Return the (X, Y) coordinate for the center point of the cell that contains the specified text.  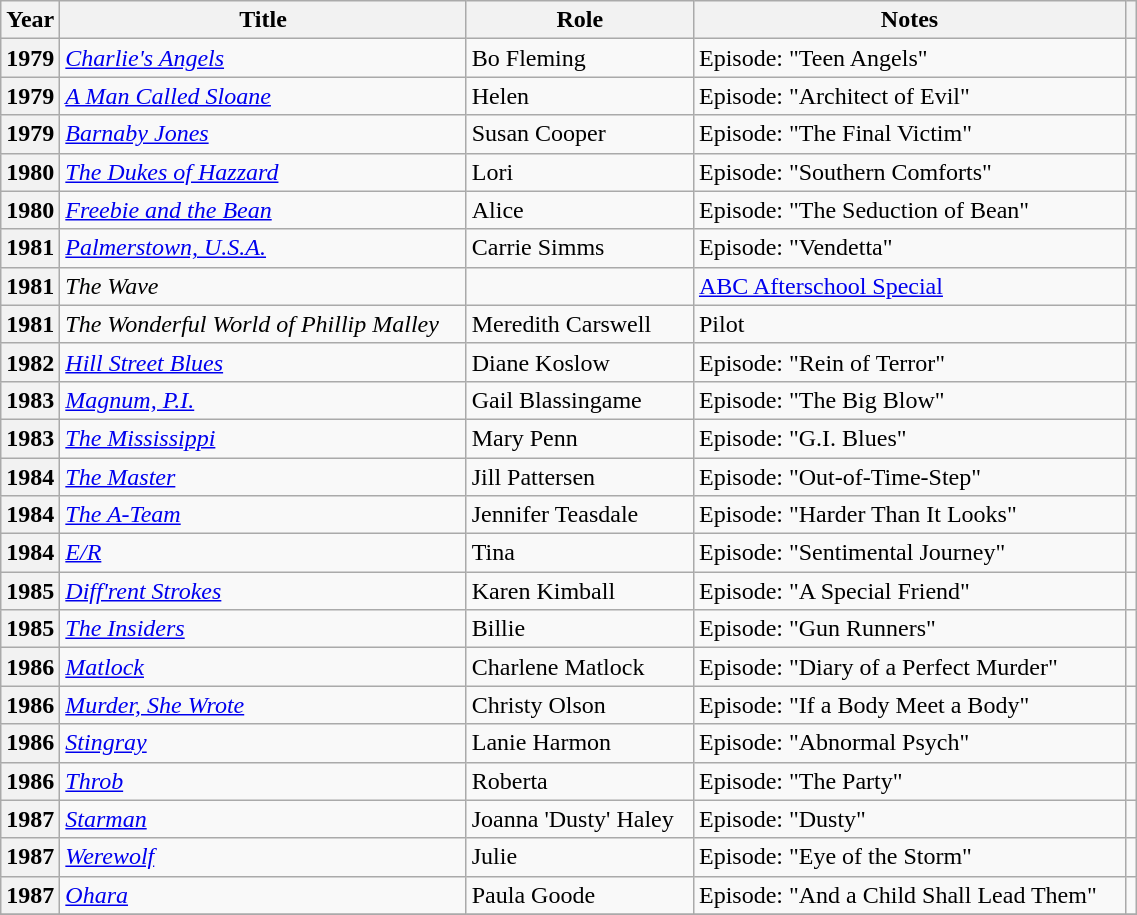
The Mississippi (263, 438)
Julie (580, 857)
Episode: "Teen Angels" (909, 58)
Roberta (580, 781)
Ohara (263, 895)
Year (30, 20)
Jill Pattersen (580, 477)
Palmerstown, U.S.A. (263, 248)
Throb (263, 781)
Episode: "Architect of Evil" (909, 96)
Episode: "If a Body Meet a Body" (909, 705)
ABC Afterschool Special (909, 286)
Episode: "Rein of Terror" (909, 362)
Episode: "Gun Runners" (909, 629)
Role (580, 20)
Stingray (263, 743)
Diff'rent Strokes (263, 591)
Episode: "Southern Comforts" (909, 172)
E/R (263, 553)
Mary Penn (580, 438)
Bo Fleming (580, 58)
The Master (263, 477)
Title (263, 20)
Episode: "The Final Victim" (909, 134)
Paula Goode (580, 895)
Susan Cooper (580, 134)
Episode: "Dusty" (909, 819)
Freebie and the Bean (263, 210)
Tina (580, 553)
Helen (580, 96)
The Insiders (263, 629)
Hill Street Blues (263, 362)
A Man Called Sloane (263, 96)
Charlene Matlock (580, 667)
Matlock (263, 667)
1982 (30, 362)
Episode: "And a Child Shall Lead Them" (909, 895)
Magnum, P.I. (263, 400)
The Wave (263, 286)
Episode: "Sentimental Journey" (909, 553)
Episode: "Eye of the Storm" (909, 857)
Christy Olson (580, 705)
Lori (580, 172)
Jennifer Teasdale (580, 515)
Lanie Harmon (580, 743)
Episode: "Out-of-Time-Step" (909, 477)
Episode: "Harder Than It Looks" (909, 515)
Episode: "Vendetta" (909, 248)
The A-Team (263, 515)
Episode: "A Special Friend" (909, 591)
Alice (580, 210)
Pilot (909, 324)
Werewolf (263, 857)
Murder, She Wrote (263, 705)
The Dukes of Hazzard (263, 172)
Episode: "Diary of a Perfect Murder" (909, 667)
Episode: "The Party" (909, 781)
Episode: "Abnormal Psych" (909, 743)
Joanna 'Dusty' Haley (580, 819)
The Wonderful World of Phillip Malley (263, 324)
Episode: "The Seduction of Bean" (909, 210)
Barnaby Jones (263, 134)
Carrie Simms (580, 248)
Karen Kimball (580, 591)
Episode: "G.I. Blues" (909, 438)
Diane Koslow (580, 362)
Charlie's Angels (263, 58)
Episode: "The Big Blow" (909, 400)
Notes (909, 20)
Starman (263, 819)
Gail Blassingame (580, 400)
Meredith Carswell (580, 324)
Billie (580, 629)
